Scan for the cell matching the given text and deliver its [X, Y] coordinate at center. 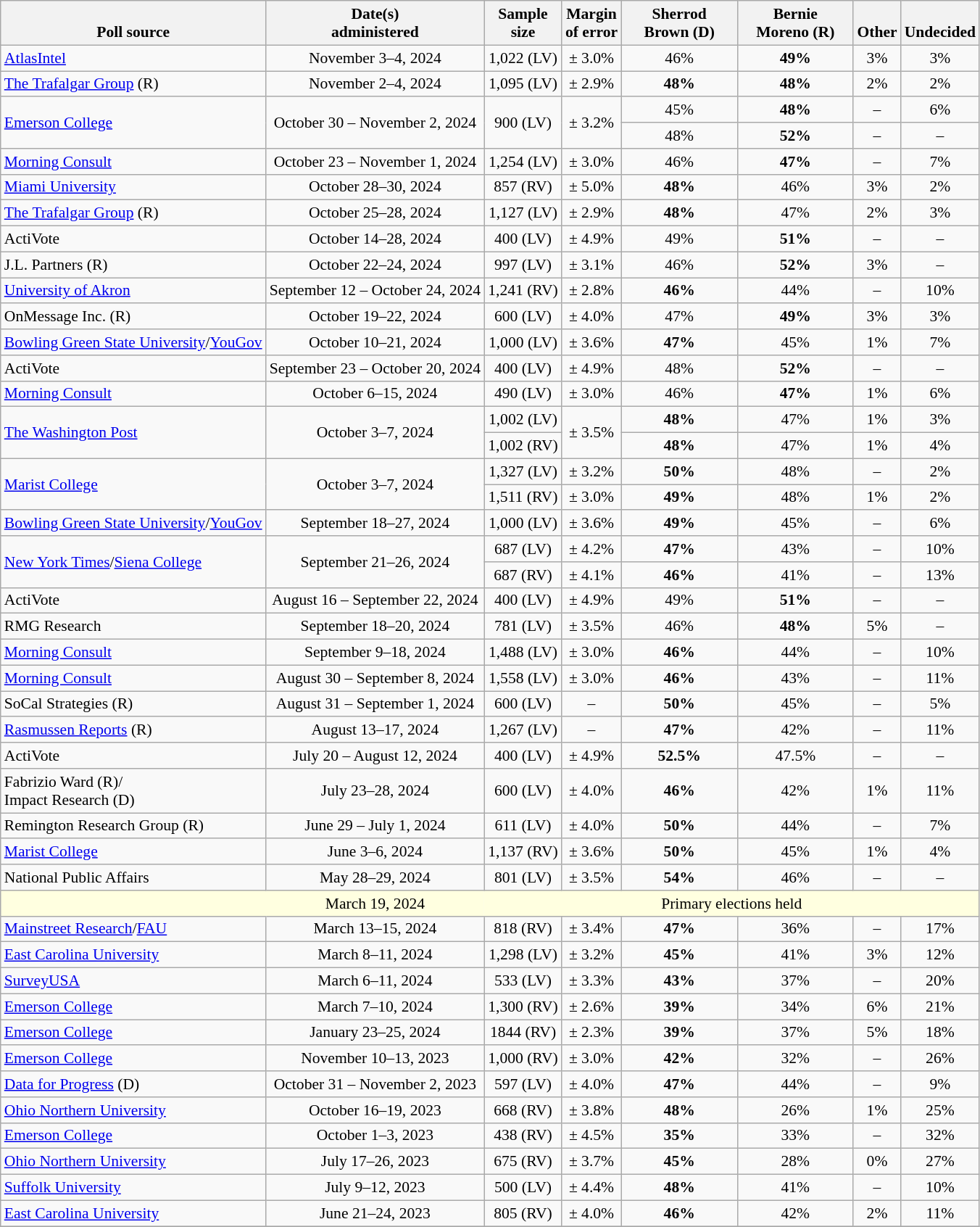
SherrodBrown (D) [679, 23]
857 (RV) [523, 187]
± 3.3% [591, 981]
687 (LV) [523, 549]
17% [940, 929]
611 (LV) [523, 826]
818 (RV) [523, 929]
35% [679, 1136]
October 14–28, 2024 [375, 239]
July 23–28, 2024 [375, 790]
805 (RV) [523, 1213]
1,511 (RV) [523, 497]
July 9–12, 2023 [375, 1188]
438 (RV) [523, 1136]
533 (LV) [523, 981]
Miami University [133, 187]
Rasmussen Reports (R) [133, 730]
SoCal Strategies (R) [133, 704]
November 10–13, 2023 [375, 1059]
1,254 (LV) [523, 162]
± 4.1% [591, 575]
1,137 (RV) [523, 852]
The Washington Post [133, 432]
47.5% [795, 756]
900 (LV) [523, 123]
1,002 (RV) [523, 446]
University of Akron [133, 291]
August 16 – September 22, 2024 [375, 600]
Primary elections held [732, 904]
± 2.8% [591, 291]
March 8–11, 2024 [375, 955]
500 (LV) [523, 1188]
20% [940, 981]
March 6–11, 2024 [375, 981]
Samplesize [523, 23]
1,558 (LV) [523, 678]
September 9–18, 2024 [375, 653]
1,000 (RV) [523, 1059]
675 (RV) [523, 1162]
September 18–20, 2024 [375, 627]
Marginof error [591, 23]
Undecided [940, 23]
25% [940, 1110]
1,267 (LV) [523, 730]
October 25–28, 2024 [375, 213]
52.5% [679, 756]
1844 (RV) [523, 1033]
June 29 – July 1, 2024 [375, 826]
March 19, 2024 [375, 904]
597 (LV) [523, 1084]
1,002 (LV) [523, 420]
OnMessage Inc. (R) [133, 317]
August 31 – September 1, 2024 [375, 704]
1,327 (LV) [523, 471]
28% [795, 1162]
October 31 – November 2, 2023 [375, 1084]
± 4.5% [591, 1136]
687 (RV) [523, 575]
November 2–4, 2024 [375, 84]
0% [877, 1162]
1,241 (RV) [523, 291]
RMG Research [133, 627]
January 23–25, 2024 [375, 1033]
Other [877, 23]
801 (LV) [523, 877]
March 13–15, 2024 [375, 929]
November 3–4, 2024 [375, 58]
± 3.7% [591, 1162]
490 (LV) [523, 394]
September 18–27, 2024 [375, 524]
AtlasIntel [133, 58]
1,488 (LV) [523, 653]
± 3.4% [591, 929]
July 17–26, 2023 [375, 1162]
September 12 – October 24, 2024 [375, 291]
33% [795, 1136]
34% [795, 1007]
August 13–17, 2024 [375, 730]
9% [940, 1084]
13% [940, 575]
54% [679, 877]
BernieMoreno (R) [795, 23]
1,300 (RV) [523, 1007]
August 30 – September 8, 2024 [375, 678]
± 4.2% [591, 549]
July 20 – August 12, 2024 [375, 756]
October 1–3, 2023 [375, 1136]
Fabrizio Ward (R)/Impact Research (D) [133, 790]
SurveyUSA [133, 981]
997 (LV) [523, 265]
± 2.6% [591, 1007]
668 (RV) [523, 1110]
May 28–29, 2024 [375, 877]
± 2.3% [591, 1033]
27% [940, 1162]
Poll source [133, 23]
1,127 (LV) [523, 213]
October 10–21, 2024 [375, 342]
12% [940, 955]
18% [940, 1033]
± 3.1% [591, 265]
June 21–24, 2023 [375, 1213]
Mainstreet Research/FAU [133, 929]
± 4.4% [591, 1188]
June 3–6, 2024 [375, 852]
1,298 (LV) [523, 955]
± 5.0% [591, 187]
1,022 (LV) [523, 58]
21% [940, 1007]
October 16–19, 2023 [375, 1110]
September 21–26, 2024 [375, 561]
36% [795, 929]
± 3.8% [591, 1110]
October 6–15, 2024 [375, 394]
October 22–24, 2024 [375, 265]
October 28–30, 2024 [375, 187]
October 19–22, 2024 [375, 317]
Date(s)administered [375, 23]
J.L. Partners (R) [133, 265]
October 30 – November 2, 2024 [375, 123]
October 23 – November 1, 2024 [375, 162]
March 7–10, 2024 [375, 1007]
September 23 – October 20, 2024 [375, 368]
Suffolk University [133, 1188]
Data for Progress (D) [133, 1084]
New York Times/Siena College [133, 561]
Remington Research Group (R) [133, 826]
1,095 (LV) [523, 84]
National Public Affairs [133, 877]
781 (LV) [523, 627]
